Scan for the cell matching the given text and deliver its [x, y] coordinate at center. 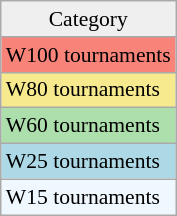
W100 tournaments [88, 55]
Category [88, 19]
W15 tournaments [88, 197]
W25 tournaments [88, 162]
W80 tournaments [88, 90]
W60 tournaments [88, 126]
